Identify which cell holds the provided text, then report its (X, Y) central coordinate. 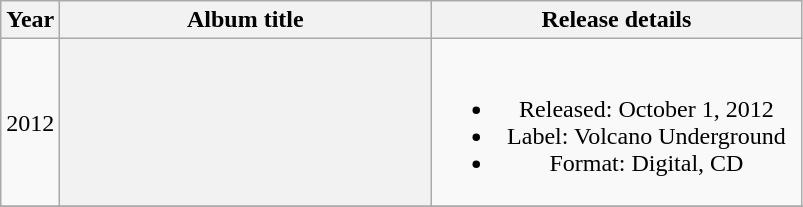
Released: October 1, 2012Label: Volcano UndergroundFormat: Digital, CD (616, 122)
Release details (616, 20)
2012 (30, 122)
Album title (246, 20)
Year (30, 20)
